Return (X, Y) of the center of cell containing provided text 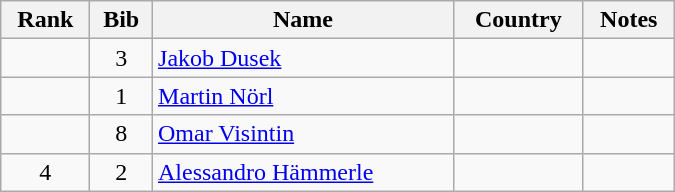
Rank (46, 20)
Alessandro Hämmerle (304, 172)
4 (46, 172)
Name (304, 20)
2 (122, 172)
Bib (122, 20)
Jakob Dusek (304, 58)
8 (122, 134)
1 (122, 96)
Omar Visintin (304, 134)
Country (518, 20)
Martin Nörl (304, 96)
Notes (628, 20)
3 (122, 58)
